Locate the cell with the specified text and output its (x, y) center coordinate. 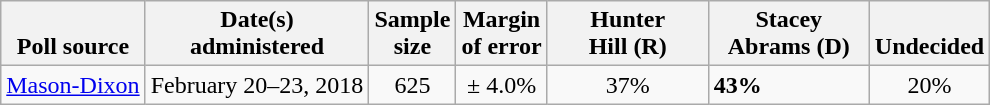
StaceyAbrams (D) (788, 34)
Samplesize (412, 34)
37% (628, 85)
Marginof error (502, 34)
February 20–23, 2018 (257, 85)
Mason-Dixon (73, 85)
Poll source (73, 34)
20% (929, 85)
Date(s)administered (257, 34)
± 4.0% (502, 85)
Undecided (929, 34)
625 (412, 85)
43% (788, 85)
HunterHill (R) (628, 34)
